From the cell containing the given text, extract its center point as (x, y) coordinate. 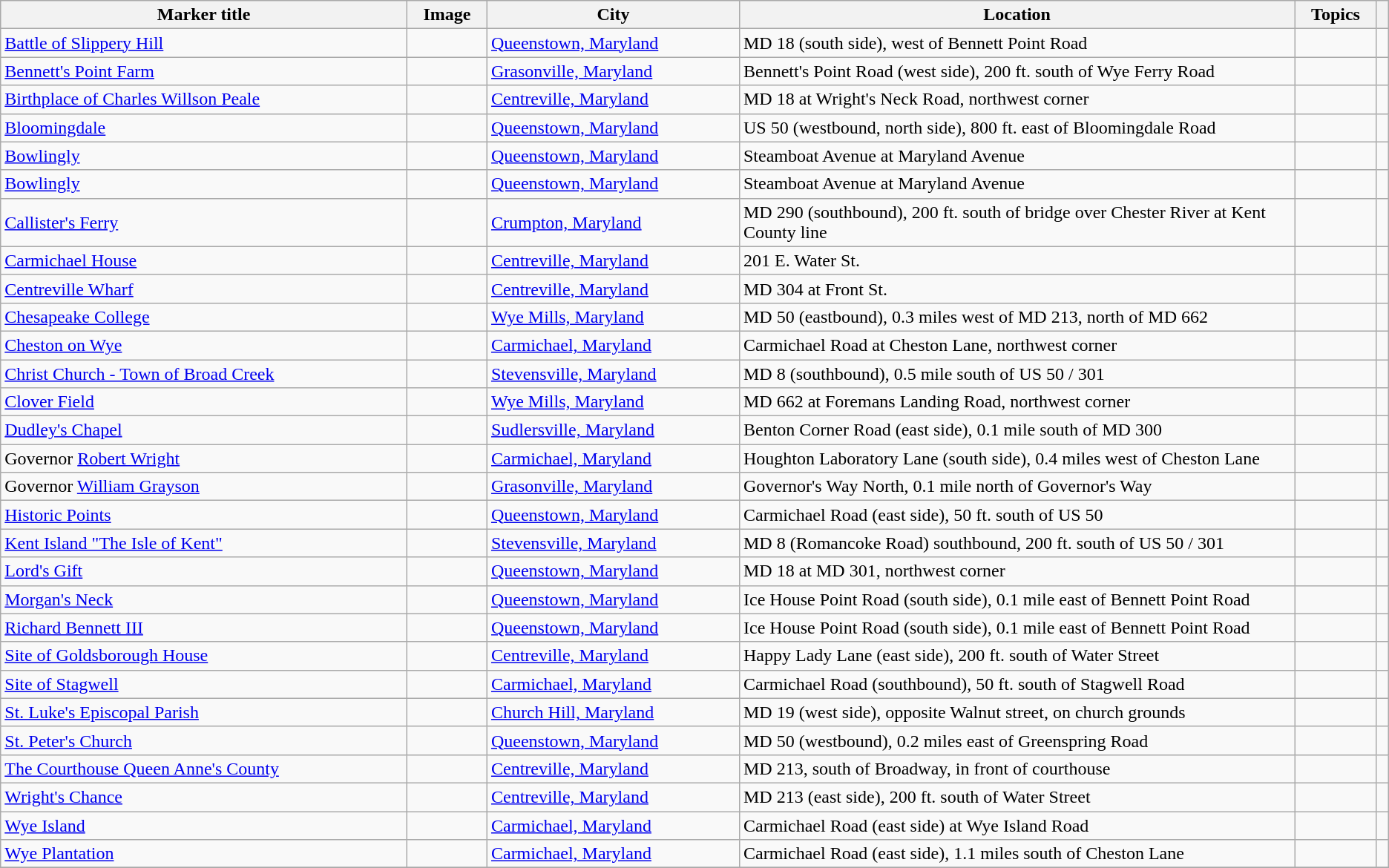
MD 18 at Wright's Neck Road, northwest corner (1017, 99)
Sudlersville, Maryland (613, 430)
MD 662 at Foremans Landing Road, northwest corner (1017, 402)
Site of Stagwell (204, 684)
Marker title (204, 15)
Richard Bennett III (204, 628)
Site of Goldsborough House (204, 656)
MD 290 (southbound), 200 ft. south of bridge over Chester River at Kent County line (1017, 223)
MD 50 (westbound), 0.2 miles east of Greenspring Road (1017, 740)
Carmichael House (204, 260)
Houghton Laboratory Lane (south side), 0.4 miles west of Cheston Lane (1017, 458)
Image (447, 15)
Lord's Gift (204, 571)
MD 8 (southbound), 0.5 mile south of US 50 / 301 (1017, 373)
Governor William Grayson (204, 487)
Battle of Slippery Hill (204, 43)
Governor's Way North, 0.1 mile north of Governor's Way (1017, 487)
Carmichael Road (east side) at Wye Island Road (1017, 826)
MD 304 at Front St. (1017, 289)
MD 213 (east side), 200 ft. south of Water Street (1017, 797)
Bennett's Point Farm (204, 71)
Benton Corner Road (east side), 0.1 mile south of MD 300 (1017, 430)
Carmichael Road (east side), 50 ft. south of US 50 (1017, 515)
Wye Plantation (204, 854)
Topics (1336, 15)
Callister's Ferry (204, 223)
Bloomingdale (204, 128)
Crumpton, Maryland (613, 223)
Dudley's Chapel (204, 430)
Happy Lady Lane (east side), 200 ft. south of Water Street (1017, 656)
Morgan's Neck (204, 599)
Kent Island "The Isle of Kent" (204, 543)
Bennett's Point Road (west side), 200 ft. south of Wye Ferry Road (1017, 71)
US 50 (westbound, north side), 800 ft. east of Bloomingdale Road (1017, 128)
Carmichael Road at Cheston Lane, northwest corner (1017, 345)
Centreville Wharf (204, 289)
Chesapeake College (204, 317)
MD 18 (south side), west of Bennett Point Road (1017, 43)
St. Luke's Episcopal Parish (204, 712)
Cheston on Wye (204, 345)
City (613, 15)
The Courthouse Queen Anne's County (204, 769)
St. Peter's Church (204, 740)
Birthplace of Charles Willson Peale (204, 99)
MD 213, south of Broadway, in front of courthouse (1017, 769)
Location (1017, 15)
Wright's Chance (204, 797)
201 E. Water St. (1017, 260)
Clover Field (204, 402)
Christ Church - Town of Broad Creek (204, 373)
MD 50 (eastbound), 0.3 miles west of MD 213, north of MD 662 (1017, 317)
MD 8 (Romancoke Road) southbound, 200 ft. south of US 50 / 301 (1017, 543)
MD 19 (west side), opposite Walnut street, on church grounds (1017, 712)
Wye Island (204, 826)
Historic Points (204, 515)
Carmichael Road (east side), 1.1 miles south of Cheston Lane (1017, 854)
Governor Robert Wright (204, 458)
MD 18 at MD 301, northwest corner (1017, 571)
Church Hill, Maryland (613, 712)
Carmichael Road (southbound), 50 ft. south of Stagwell Road (1017, 684)
